Output the (X, Y) coordinate of the center of the cell containing the given text.  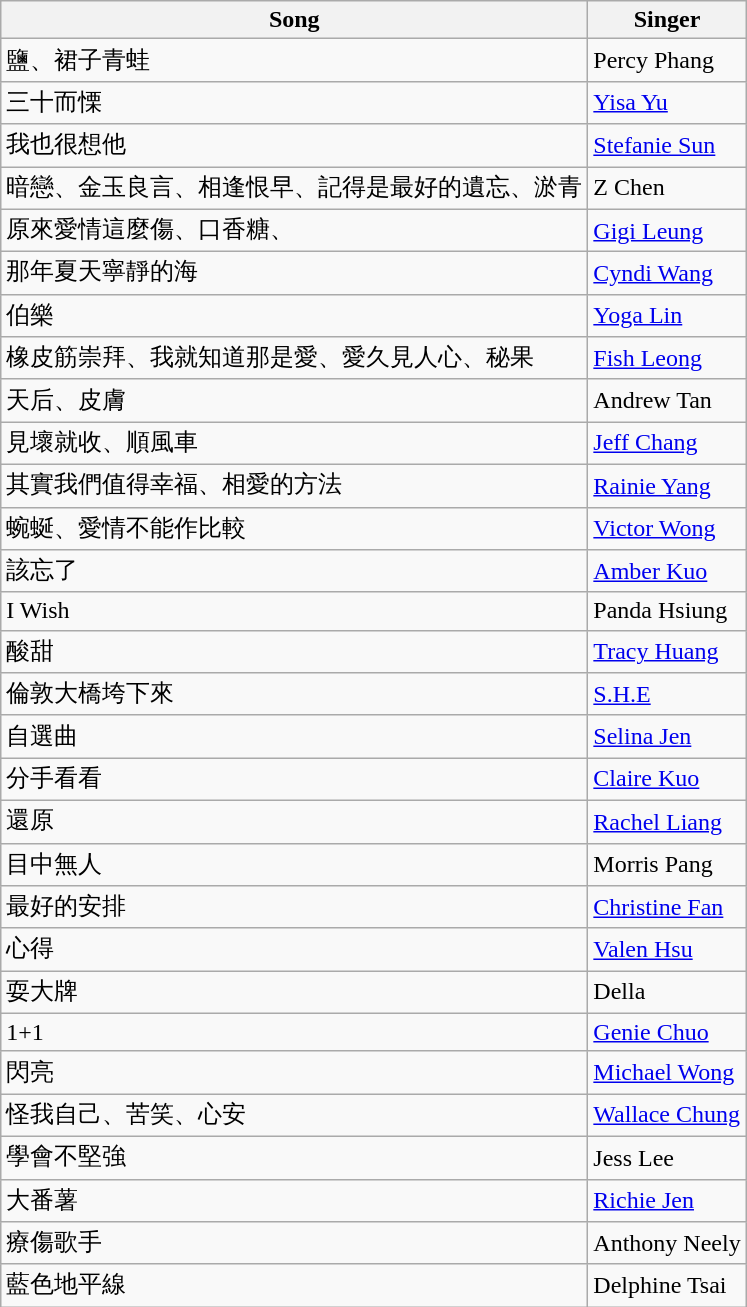
Della (667, 992)
Z Chen (667, 188)
原來愛情這麼傷、口香糖、 (294, 230)
Fish Leong (667, 358)
倫敦大橋垮下來 (294, 694)
Delphine Tsai (667, 1286)
Tracy Huang (667, 652)
其實我們值得幸福、相愛的方法 (294, 486)
1+1 (294, 1032)
該忘了 (294, 572)
Michael Wong (667, 1072)
療傷歌手 (294, 1244)
學會不堅強 (294, 1158)
Jess Lee (667, 1158)
閃亮 (294, 1072)
自選曲 (294, 736)
I Wish (294, 611)
鹽、裙子青蛙 (294, 60)
Jeff Chang (667, 444)
Stefanie Sun (667, 146)
Rachel Liang (667, 822)
Wallace Chung (667, 1116)
Song (294, 20)
耍大牌 (294, 992)
藍色地平線 (294, 1286)
天后、皮膚 (294, 400)
Cyndi Wang (667, 274)
Anthony Neely (667, 1244)
Genie Chuo (667, 1032)
還原 (294, 822)
Rainie Yang (667, 486)
Valen Hsu (667, 950)
大番薯 (294, 1200)
Christine Fan (667, 908)
Amber Kuo (667, 572)
最好的安排 (294, 908)
Yisa Yu (667, 102)
Morris Pang (667, 864)
Gigi Leung (667, 230)
Selina Jen (667, 736)
三十而慄 (294, 102)
暗戀、金玉良言、相逢恨早、記得是最好的遺忘、淤青 (294, 188)
見壞就收、順風車 (294, 444)
Claire Kuo (667, 780)
蜿蜒、愛情不能作比較 (294, 528)
Andrew Tan (667, 400)
Richie Jen (667, 1200)
那年夏天寧靜的海 (294, 274)
Singer (667, 20)
橡皮筋崇拜、我就知道那是愛、愛久見人心、秘果 (294, 358)
伯樂 (294, 316)
我也很想他 (294, 146)
酸甜 (294, 652)
怪我自己、苦笑、心安 (294, 1116)
心得 (294, 950)
Yoga Lin (667, 316)
S.H.E (667, 694)
目中無人 (294, 864)
Panda Hsiung (667, 611)
Percy Phang (667, 60)
Victor Wong (667, 528)
分手看看 (294, 780)
